Capture the cell that displays the provided text and extract its [X, Y] central coordinate. 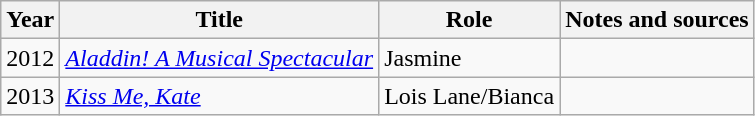
Kiss Me, Kate [220, 96]
Notes and sources [658, 20]
Role [470, 20]
Jasmine [470, 58]
Title [220, 20]
Year [30, 20]
Aladdin! A Musical Spectacular [220, 58]
Lois Lane/Bianca [470, 96]
2013 [30, 96]
2012 [30, 58]
